Identify which cell holds the provided text, then report its [x, y] central coordinate. 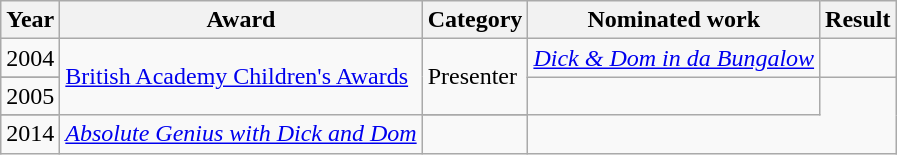
Year [30, 20]
Category [475, 20]
Presenter [475, 77]
2014 [30, 134]
Absolute Genius with Dick and Dom [241, 134]
British Academy Children's Awards [241, 77]
2005 [30, 96]
Award [241, 20]
Dick & Dom in da Bungalow [674, 58]
Result [858, 20]
Nominated work [674, 20]
2004 [30, 58]
